Locate the cell with the specified text and output its (X, Y) center coordinate. 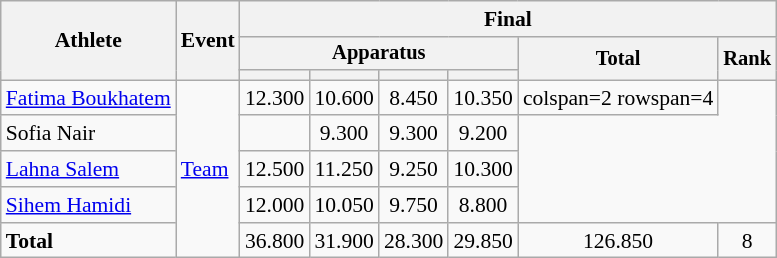
Lahna Salem (88, 169)
Total (618, 58)
10.050 (344, 205)
9.250 (414, 169)
12.500 (274, 169)
8.450 (414, 98)
12.000 (274, 205)
10.350 (482, 98)
Apparatus (379, 54)
Sihem Hamidi (88, 205)
Sofia Nair (88, 134)
Final (508, 19)
colspan=2 rowspan=4 (618, 98)
9.750 (414, 205)
Fatima Boukhatem (88, 98)
10.600 (344, 98)
10.300 (482, 169)
Rank (747, 58)
11.250 (344, 169)
9.200 (482, 134)
12.300 (274, 98)
Team (208, 169)
8.800 (482, 205)
Event (208, 40)
Athlete (88, 40)
